Provide the (x, y) coordinate of the cell's center where the given text is located.  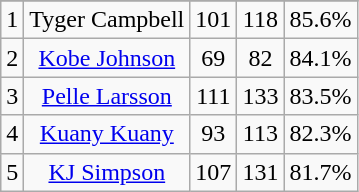
85.6% (320, 20)
3 (12, 96)
Kobe Johnson (107, 58)
84.1% (320, 58)
111 (214, 96)
131 (260, 172)
82.3% (320, 134)
KJ Simpson (107, 172)
Pelle Larsson (107, 96)
4 (12, 134)
69 (214, 58)
1 (12, 20)
83.5% (320, 96)
Kuany Kuany (107, 134)
101 (214, 20)
81.7% (320, 172)
82 (260, 58)
2 (12, 58)
133 (260, 96)
Tyger Campbell (107, 20)
5 (12, 172)
113 (260, 134)
107 (214, 172)
93 (214, 134)
118 (260, 20)
